From the cell containing the given text, extract its center point as [x, y] coordinate. 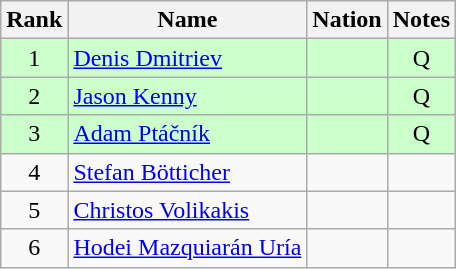
Adam Ptáčník [188, 134]
Rank [34, 20]
Name [188, 20]
1 [34, 58]
Jason Kenny [188, 96]
Stefan Bötticher [188, 172]
Notes [421, 20]
5 [34, 210]
6 [34, 248]
Hodei Mazquiarán Uría [188, 248]
2 [34, 96]
3 [34, 134]
4 [34, 172]
Denis Dmitriev [188, 58]
Christos Volikakis [188, 210]
Nation [347, 20]
